Scan for the cell matching the given text and deliver its (X, Y) coordinate at center. 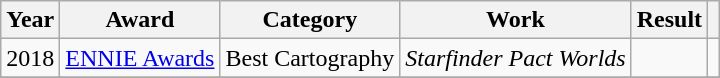
Year (30, 20)
ENNIE Awards (140, 58)
Award (140, 20)
2018 (30, 58)
Category (310, 20)
Best Cartography (310, 58)
Work (516, 20)
Result (669, 20)
Starfinder Pact Worlds (516, 58)
